Extract the [x, y] coordinate from the center of the cell holding the provided text.  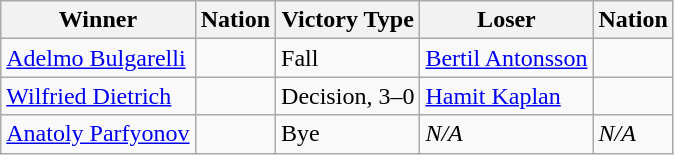
Adelmo Bulgarelli [98, 58]
Winner [98, 20]
Anatoly Parfyonov [98, 134]
Victory Type [348, 20]
Hamit Kaplan [506, 96]
Decision, 3–0 [348, 96]
Bye [348, 134]
Wilfried Dietrich [98, 96]
Bertil Antonsson [506, 58]
Fall [348, 58]
Loser [506, 20]
